From the cell containing the given text, extract its center point as [x, y] coordinate. 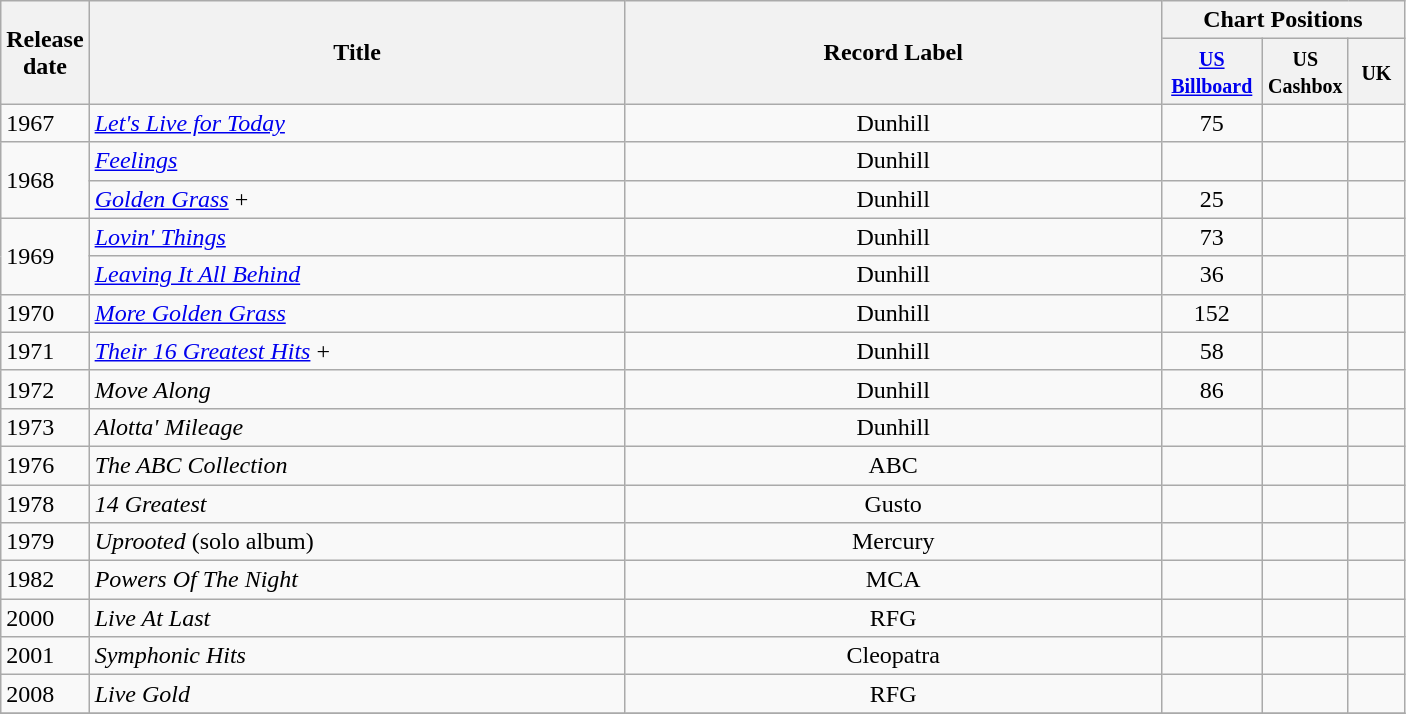
US Cashbox [1305, 72]
2008 [45, 694]
Gusto [893, 503]
Cleopatra [893, 656]
Their 16 Greatest Hits + [357, 351]
Golden Grass + [357, 199]
36 [1212, 275]
Symphonic Hits [357, 656]
1978 [45, 503]
Lovin' Things [357, 237]
2000 [45, 618]
Title [357, 52]
Feelings [357, 161]
58 [1212, 351]
Live At Last [357, 618]
25 [1212, 199]
Record Label [893, 52]
Live Gold [357, 694]
1968 [45, 180]
1972 [45, 389]
1971 [45, 351]
1979 [45, 542]
1969 [45, 256]
ABC [893, 465]
The ABC Collection [357, 465]
1982 [45, 580]
Mercury [893, 542]
Alotta' Mileage [357, 427]
86 [1212, 389]
US Billboard [1212, 72]
Uprooted (solo album) [357, 542]
2001 [45, 656]
Powers Of The Night [357, 580]
152 [1212, 313]
More Golden Grass [357, 313]
Leaving It All Behind [357, 275]
Release date [45, 52]
75 [1212, 123]
14 Greatest [357, 503]
MCA [893, 580]
1967 [45, 123]
Chart Positions [1282, 20]
Let's Live for Today [357, 123]
73 [1212, 237]
Move Along [357, 389]
UK [1376, 72]
1970 [45, 313]
1973 [45, 427]
1976 [45, 465]
